Output the (X, Y) coordinate of the center of the cell containing the given text.  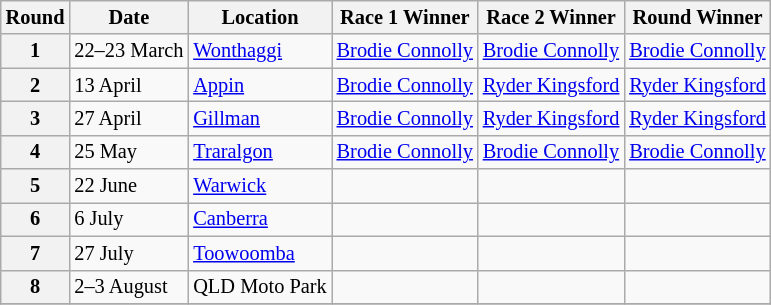
5 (36, 186)
2–3 August (128, 287)
6 (36, 219)
Toowoomba (260, 253)
Location (260, 17)
8 (36, 287)
Appin (260, 85)
Canberra (260, 219)
Round (36, 17)
3 (36, 118)
Date (128, 17)
4 (36, 152)
7 (36, 253)
Wonthaggi (260, 51)
1 (36, 51)
Warwick (260, 186)
Gillman (260, 118)
6 July (128, 219)
Race 1 Winner (405, 17)
27 July (128, 253)
25 May (128, 152)
Traralgon (260, 152)
Race 2 Winner (551, 17)
22–23 March (128, 51)
13 April (128, 85)
QLD Moto Park (260, 287)
22 June (128, 186)
Round Winner (697, 17)
27 April (128, 118)
2 (36, 85)
